Provide the [x, y] coordinate of the cell's center where the given text is located.  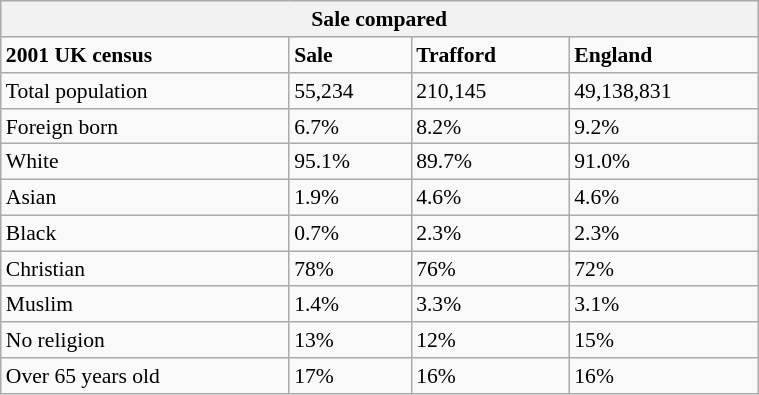
Asian [145, 197]
Sale compared [380, 19]
12% [490, 340]
210,145 [490, 91]
Trafford [490, 55]
3.3% [490, 304]
White [145, 162]
76% [490, 269]
1.9% [350, 197]
15% [663, 340]
England [663, 55]
91.0% [663, 162]
55,234 [350, 91]
17% [350, 376]
2001 UK census [145, 55]
1.4% [350, 304]
9.2% [663, 126]
8.2% [490, 126]
6.7% [350, 126]
Over 65 years old [145, 376]
72% [663, 269]
3.1% [663, 304]
No religion [145, 340]
89.7% [490, 162]
49,138,831 [663, 91]
Black [145, 233]
Total population [145, 91]
Sale [350, 55]
78% [350, 269]
95.1% [350, 162]
0.7% [350, 233]
Foreign born [145, 126]
13% [350, 340]
Muslim [145, 304]
Christian [145, 269]
